Pinpoint the cell where the given text exists, returning its (x, y) midpoint coordinate. 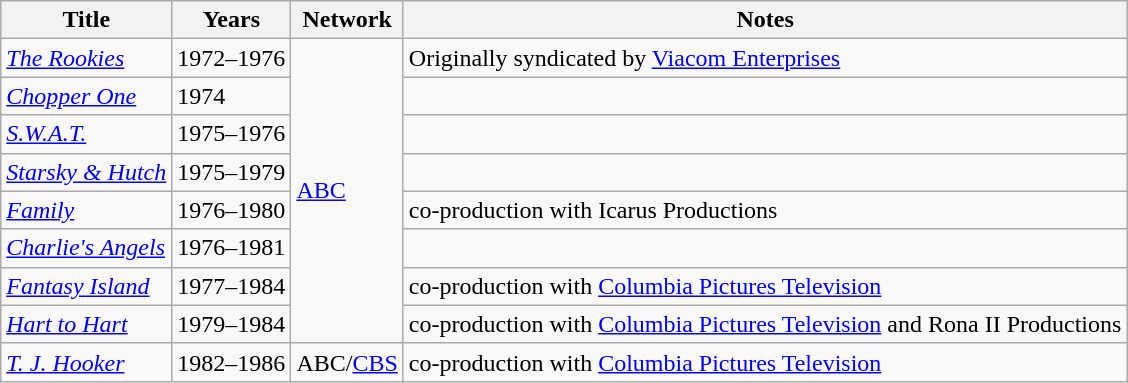
Originally syndicated by Viacom Enterprises (765, 58)
Starsky & Hutch (86, 172)
Notes (765, 20)
1975–1979 (232, 172)
1976–1980 (232, 210)
1975–1976 (232, 134)
1982–1986 (232, 362)
Chopper One (86, 96)
co-production with Columbia Pictures Television and Rona II Productions (765, 324)
co-production with Icarus Productions (765, 210)
1979–1984 (232, 324)
ABC (347, 191)
Title (86, 20)
Family (86, 210)
Network (347, 20)
Fantasy Island (86, 286)
Charlie's Angels (86, 248)
1972–1976 (232, 58)
Years (232, 20)
1974 (232, 96)
1977–1984 (232, 286)
ABC/CBS (347, 362)
1976–1981 (232, 248)
S.W.A.T. (86, 134)
T. J. Hooker (86, 362)
Hart to Hart (86, 324)
The Rookies (86, 58)
